Search for the cell housing the specified text and yield its (x, y) center coordinate. 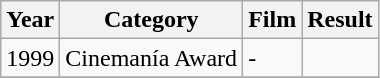
Category (152, 20)
1999 (30, 58)
Cinemanía Award (152, 58)
Film (272, 20)
Year (30, 20)
- (272, 58)
Result (340, 20)
